Provide the (X, Y) coordinate of the cell's center where the given text is located.  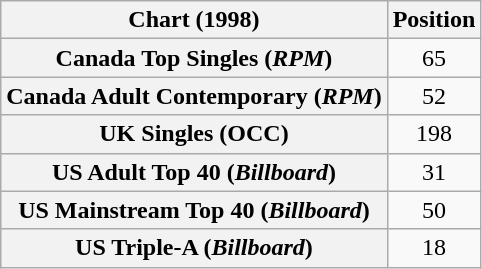
Canada Adult Contemporary (RPM) (194, 96)
Canada Top Singles (RPM) (194, 58)
52 (434, 96)
US Mainstream Top 40 (Billboard) (194, 210)
50 (434, 210)
US Adult Top 40 (Billboard) (194, 172)
UK Singles (OCC) (194, 134)
18 (434, 248)
US Triple-A (Billboard) (194, 248)
65 (434, 58)
31 (434, 172)
198 (434, 134)
Chart (1998) (194, 20)
Position (434, 20)
